Return [X, Y] of the center of cell containing provided text 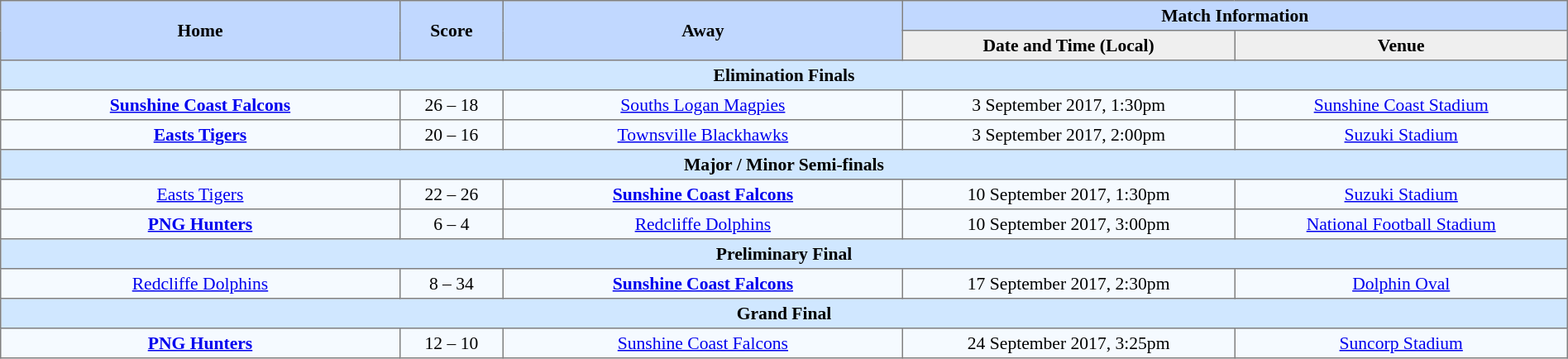
Suncorp Stadium [1401, 343]
Score [452, 31]
6 – 4 [452, 224]
Sunshine Coast Stadium [1401, 105]
Venue [1401, 45]
26 – 18 [452, 105]
Major / Minor Semi-finals [784, 165]
Home [200, 31]
Away [703, 31]
Date and Time (Local) [1068, 45]
10 September 2017, 1:30pm [1068, 194]
Elimination Finals [784, 75]
3 September 2017, 2:00pm [1068, 135]
Townsville Blackhawks [703, 135]
Match Information [1235, 16]
Dolphin Oval [1401, 284]
22 – 26 [452, 194]
National Football Stadium [1401, 224]
8 – 34 [452, 284]
Souths Logan Magpies [703, 105]
17 September 2017, 2:30pm [1068, 284]
Preliminary Final [784, 254]
20 – 16 [452, 135]
12 – 10 [452, 343]
10 September 2017, 3:00pm [1068, 224]
24 September 2017, 3:25pm [1068, 343]
3 September 2017, 1:30pm [1068, 105]
Grand Final [784, 314]
